Search for the cell housing the specified text and yield its [x, y] center coordinate. 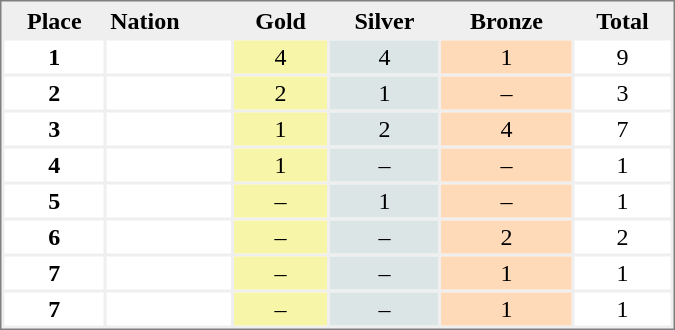
Place [54, 20]
Total [622, 20]
Gold [280, 20]
6 [54, 236]
Nation [169, 20]
5 [54, 200]
9 [622, 56]
Silver [384, 20]
Bronze [507, 20]
